Output the [x, y] coordinate of the center of the cell containing the given text.  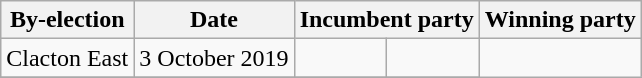
Clacton East [68, 58]
Date [214, 20]
Winning party [560, 20]
3 October 2019 [214, 58]
By-election [68, 20]
Incumbent party [386, 20]
